Detect which cell encompasses the target text, then output its (x, y) center coordinate. 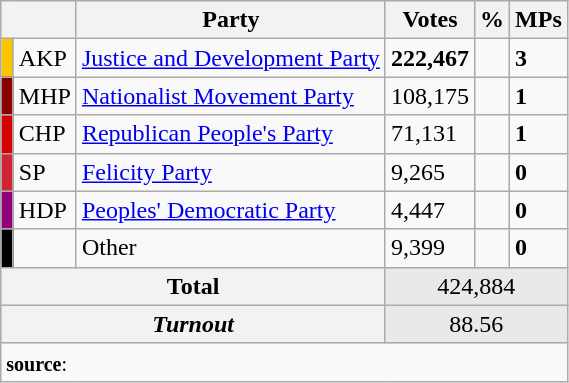
Total (194, 286)
HDP (44, 210)
AKP (44, 58)
Turnout (194, 324)
Peoples' Democratic Party (230, 210)
Nationalist Movement Party (230, 96)
424,884 (476, 286)
CHP (44, 134)
Other (230, 248)
71,131 (430, 134)
Felicity Party (230, 172)
88.56 (476, 324)
9,265 (430, 172)
Votes (430, 20)
MPs (539, 20)
9,399 (430, 248)
MHP (44, 96)
4,447 (430, 210)
Republican People's Party (230, 134)
108,175 (430, 96)
Party (230, 20)
SP (44, 172)
Justice and Development Party (230, 58)
222,467 (430, 58)
source: (284, 362)
% (492, 20)
3 (539, 58)
